Pinpoint the cell where the given text exists, returning its (X, Y) midpoint coordinate. 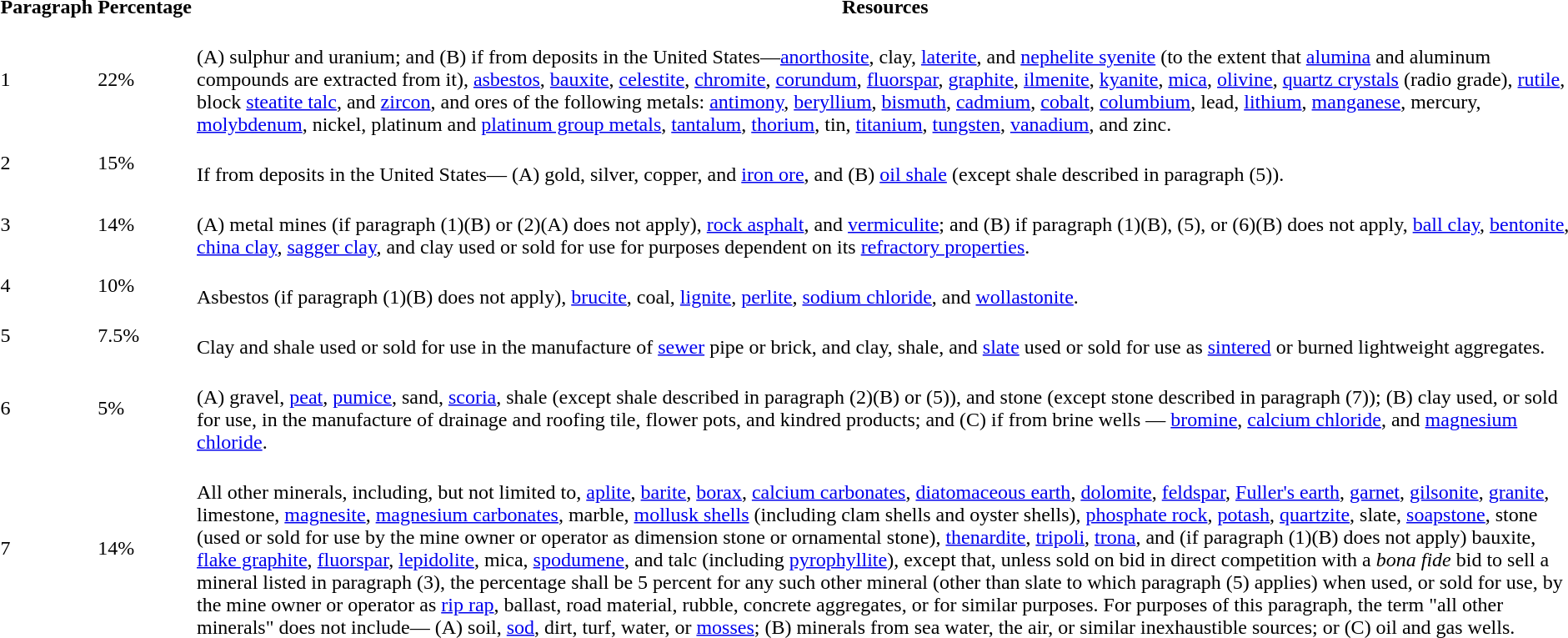
15% (145, 163)
7.5% (145, 335)
5% (145, 409)
22% (145, 79)
14% (145, 224)
10% (145, 285)
